Return the (x, y) coordinate for the center point of the cell that contains the specified text.  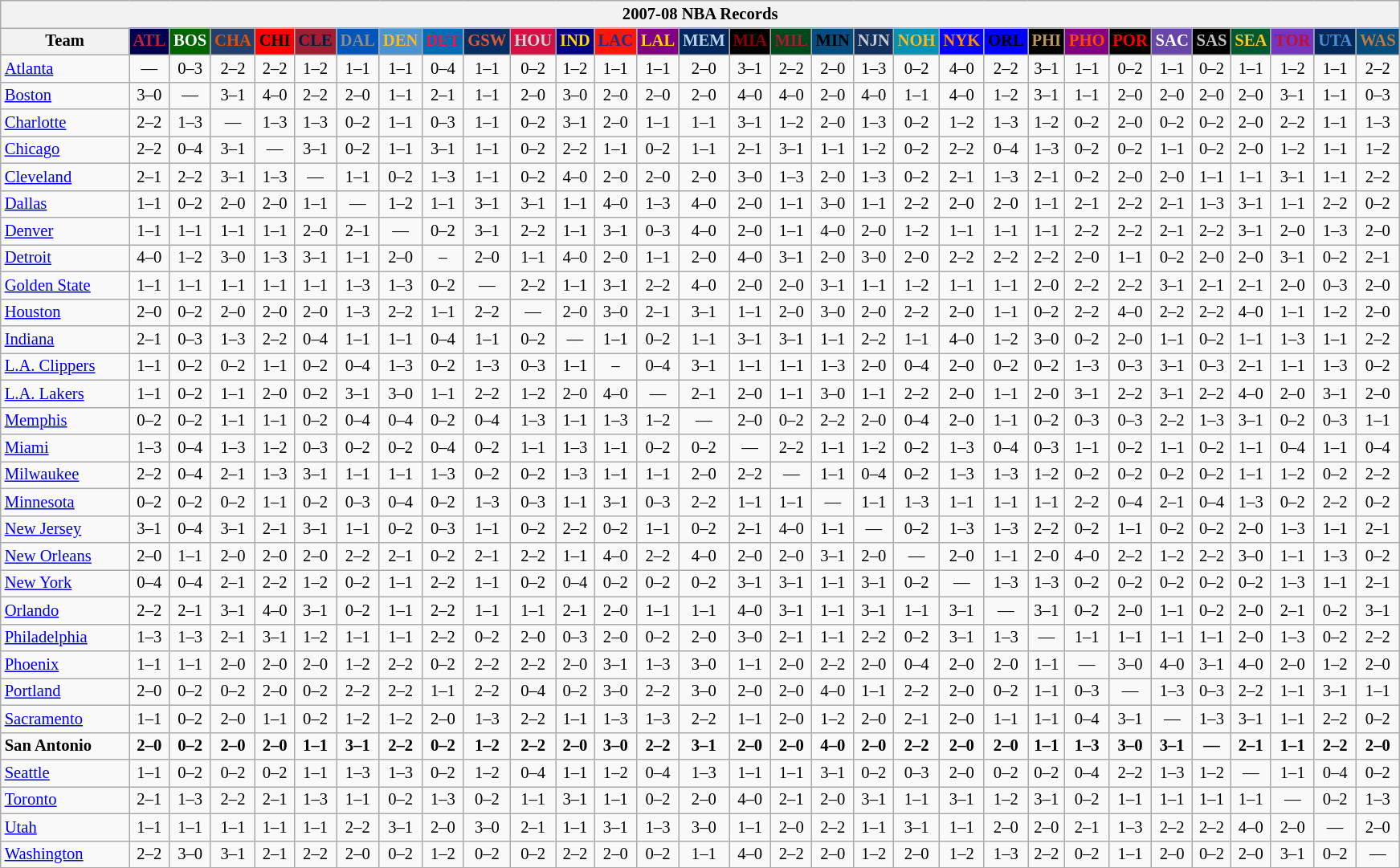
Denver (65, 230)
New York (65, 583)
Team (65, 41)
DEN (400, 41)
Charlotte (65, 123)
Boston (65, 96)
Phoenix (65, 664)
Memphis (65, 421)
HOU (533, 41)
Utah (65, 827)
DET (443, 41)
Washington (65, 854)
Dallas (65, 204)
NOH (917, 41)
TOR (1292, 41)
NYK (961, 41)
POR (1129, 41)
2007-08 NBA Records (700, 14)
LAL (658, 41)
PHI (1047, 41)
MIL (792, 41)
SEA (1251, 41)
New Orleans (65, 556)
LAC (615, 41)
CHA (233, 41)
NJN (874, 41)
SAC (1173, 41)
MEM (704, 41)
Golden State (65, 285)
SAS (1212, 41)
WAS (1378, 41)
GSW (487, 41)
Miami (65, 447)
New Jersey (65, 529)
Atlanta (65, 68)
Seattle (65, 773)
DAL (358, 41)
ATL (149, 41)
UTA (1335, 41)
ORL (1006, 41)
CLE (315, 41)
Chicago (65, 149)
Sacramento (65, 719)
Philadelphia (65, 638)
Indiana (65, 340)
San Antonio (65, 746)
Detroit (65, 258)
BOS (190, 41)
IND (575, 41)
MIA (750, 41)
Portland (65, 691)
Houston (65, 312)
MIN (833, 41)
CHI (275, 41)
Toronto (65, 800)
Milwaukee (65, 475)
PHO (1087, 41)
Minnesota (65, 502)
L.A. Clippers (65, 366)
L.A. Lakers (65, 393)
Orlando (65, 610)
Cleveland (65, 177)
